Scan for the cell matching the given text and deliver its (x, y) coordinate at center. 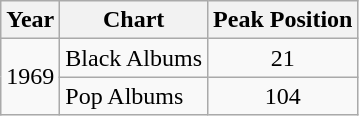
Peak Position (283, 20)
Pop Albums (134, 96)
Year (30, 20)
21 (283, 58)
104 (283, 96)
Chart (134, 20)
1969 (30, 77)
Black Albums (134, 58)
